Search for the cell housing the specified text and yield its (x, y) center coordinate. 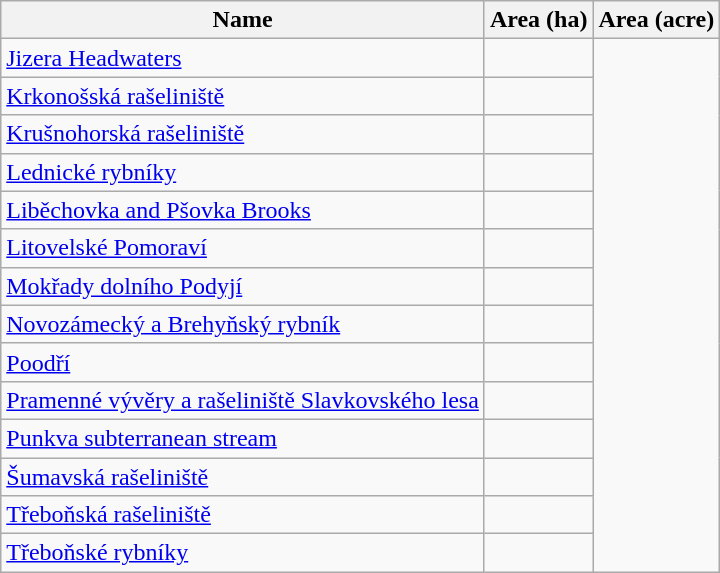
Šumavská rašeliniště (243, 477)
Třeboňské rybníky (243, 553)
Jizera Headwaters (243, 58)
Pramenné vývěry a rašeliniště Slavkovského lesa (243, 400)
Poodří (243, 362)
Liběchovka and Pšovka Brooks (243, 210)
Area (ha) (538, 20)
Litovelské Pomoraví (243, 248)
Krušnohorská rašeliniště (243, 134)
Třeboňská rašeliniště (243, 515)
Mokřady dolního Podyjí (243, 286)
Novozámecký a Brehyňský rybník (243, 324)
Name (243, 20)
Krkonošská rašeliniště (243, 96)
Area (acre) (656, 20)
Lednické rybníky (243, 172)
Punkva subterranean stream (243, 438)
